Output the (x, y) coordinate of the center of the cell containing the given text.  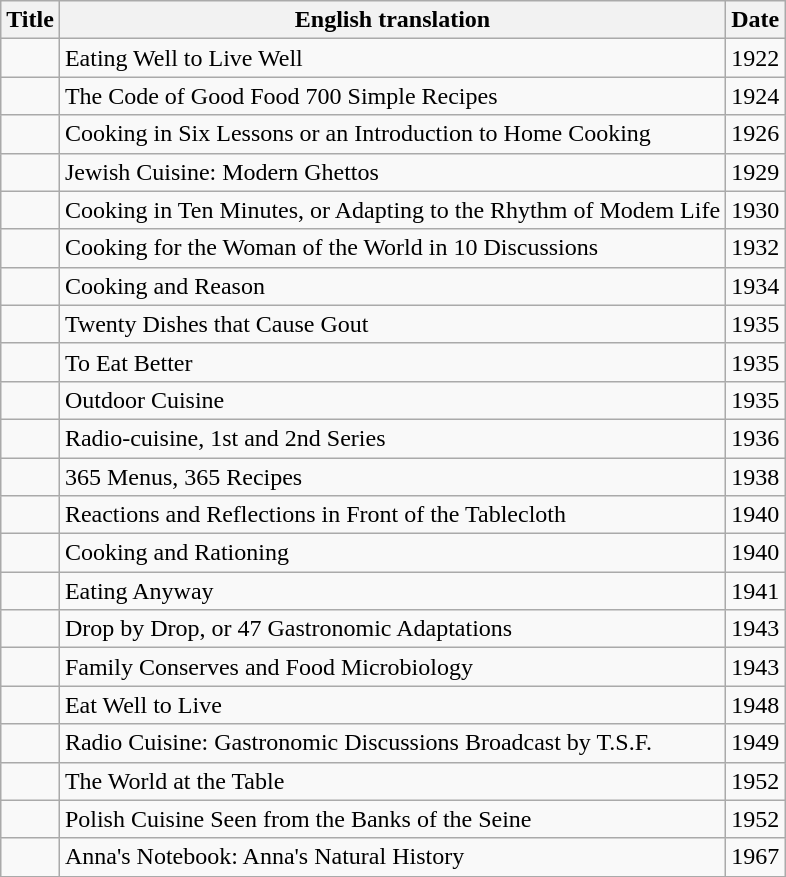
Radio Cuisine: Gastronomic Discussions Broadcast by T.S.F. (392, 743)
Drop by Drop, or 47 Gastronomic Adaptations (392, 629)
1922 (756, 58)
1926 (756, 134)
1938 (756, 477)
Eating Well to Live Well (392, 58)
Twenty Dishes that Cause Gout (392, 324)
Cooking and Rationing (392, 553)
Radio-cuisine, 1st and 2nd Series (392, 438)
Cooking in Ten Minutes, or Adapting to the Rhythm of Modem Life (392, 210)
Jewish Cuisine: Modern Ghettos (392, 172)
The World at the Table (392, 781)
1949 (756, 743)
1929 (756, 172)
Cooking in Six Lessons or an Introduction to Home Cooking (392, 134)
Family Conserves and Food Microbiology (392, 667)
The Code of Good Food 700 Simple Recipes (392, 96)
1934 (756, 286)
Reactions and Reflections in Front of the Tablecloth (392, 515)
Title (30, 20)
1936 (756, 438)
Date (756, 20)
English translation (392, 20)
1967 (756, 857)
Cooking for the Woman of the World in 10 Discussions (392, 248)
365 Menus, 365 Recipes (392, 477)
1924 (756, 96)
1930 (756, 210)
1948 (756, 705)
Eat Well to Live (392, 705)
Polish Cuisine Seen from the Banks of the Seine (392, 819)
Outdoor Cuisine (392, 400)
To Eat Better (392, 362)
Anna's Notebook: Anna's Natural History (392, 857)
1932 (756, 248)
Cooking and Reason (392, 286)
1941 (756, 591)
Eating Anyway (392, 591)
